Locate the cell with the specified text and output its (x, y) center coordinate. 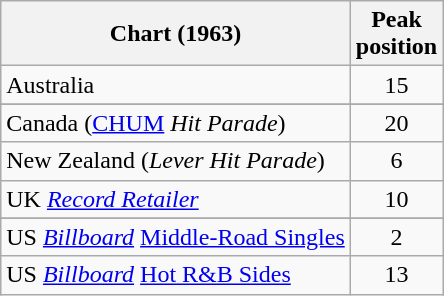
US Billboard Middle-Road Singles (176, 237)
Chart (1963) (176, 34)
15 (396, 85)
13 (396, 275)
2 (396, 237)
20 (396, 123)
10 (396, 199)
US Billboard Hot R&B Sides (176, 275)
Canada (CHUM Hit Parade) (176, 123)
UK Record Retailer (176, 199)
New Zealand (Lever Hit Parade) (176, 161)
Peakposition (396, 34)
6 (396, 161)
Australia (176, 85)
